Extract the (x, y) coordinate from the center of the cell holding the provided text.  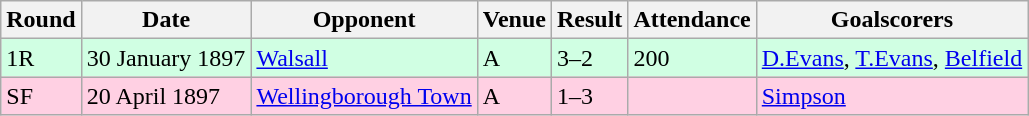
1–3 (589, 96)
1R (41, 58)
Opponent (364, 20)
30 January 1897 (166, 58)
20 April 1897 (166, 96)
200 (692, 58)
Simpson (892, 96)
Venue (514, 20)
Round (41, 20)
SF (41, 96)
Attendance (692, 20)
Walsall (364, 58)
Date (166, 20)
Result (589, 20)
Goalscorers (892, 20)
Wellingborough Town (364, 96)
D.Evans, T.Evans, Belfield (892, 58)
3–2 (589, 58)
